Return (x, y) of the center of cell containing provided text 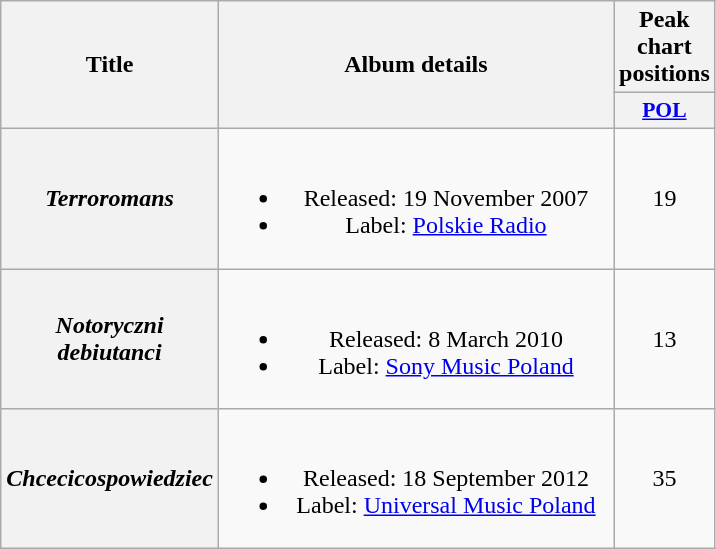
Title (110, 65)
Terroromans (110, 198)
35 (665, 479)
Released: 8 March 2010Label: Sony Music Poland (416, 338)
Chcecicospowiedziec (110, 479)
Released: 18 September 2012Label: Universal Music Poland (416, 479)
POL (665, 111)
19 (665, 198)
Peak chart positions (665, 47)
13 (665, 338)
Notoryczni debiutanci (110, 338)
Released: 19 November 2007Label: Polskie Radio (416, 198)
Album details (416, 65)
